Find where the given text appears and provide that cell's center as [x, y] coordinate. 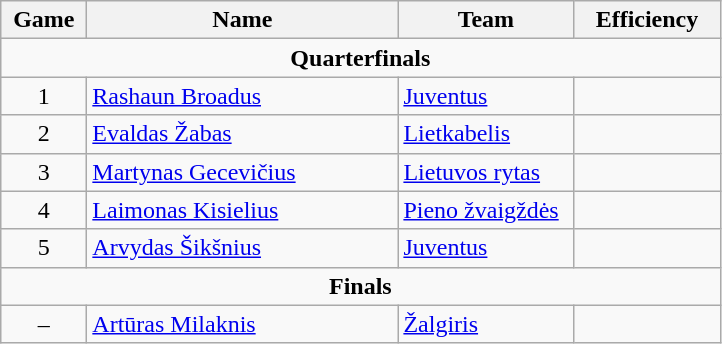
1 [44, 96]
Game [44, 20]
Finals [360, 286]
Team [486, 20]
Efficiency [647, 20]
Laimonas Kisielius [242, 210]
3 [44, 172]
Lietkabelis [486, 134]
Name [242, 20]
2 [44, 134]
Žalgiris [486, 324]
Quarterfinals [360, 58]
Rashaun Broadus [242, 96]
Pieno žvaigždės [486, 210]
4 [44, 210]
Lietuvos rytas [486, 172]
Artūras Milaknis [242, 324]
– [44, 324]
Evaldas Žabas [242, 134]
5 [44, 248]
Martynas Gecevičius [242, 172]
Arvydas Šikšnius [242, 248]
